For the text-containing cell, return its midpoint in (x, y) coordinate format. 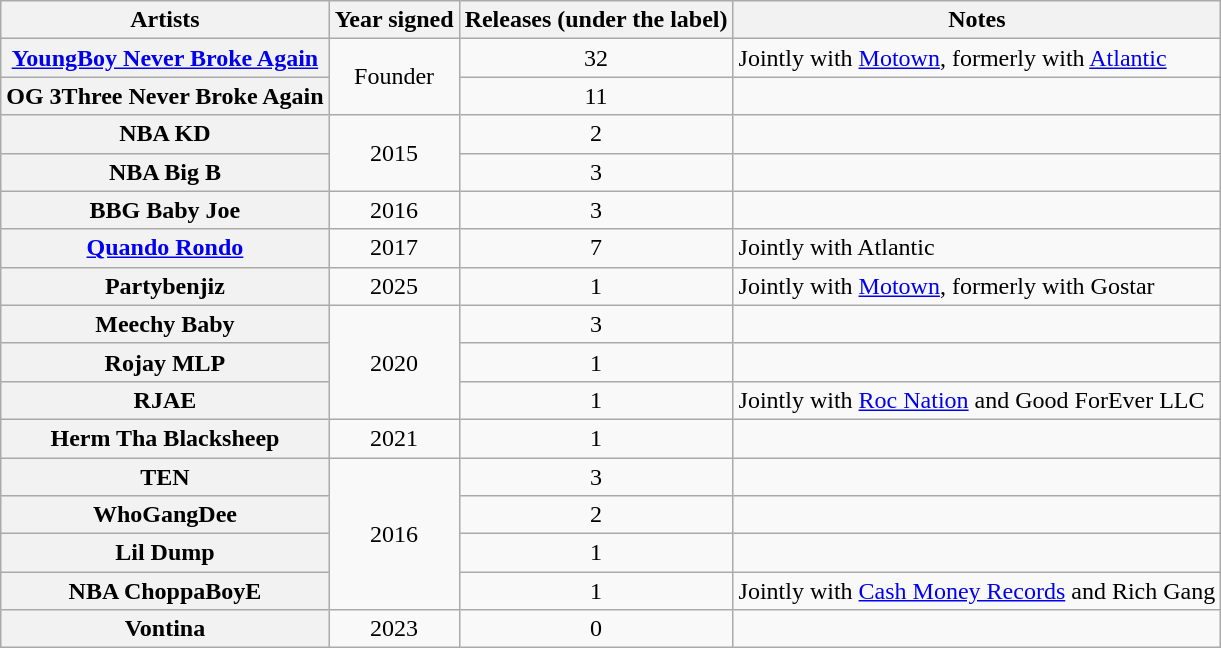
Jointly with Motown, formerly with Atlantic (977, 58)
BBG Baby Joe (165, 210)
2025 (394, 286)
Jointly with Motown, formerly with Gostar (977, 286)
2020 (394, 362)
11 (596, 96)
Meechy Baby (165, 324)
Jointly with Cash Money Records and Rich Gang (977, 591)
Vontina (165, 629)
RJAE (165, 400)
Year signed (394, 20)
32 (596, 58)
TEN (165, 477)
Rojay MLP (165, 362)
Herm Tha Blacksheep (165, 438)
Jointly with Roc Nation and Good ForEver LLC (977, 400)
YoungBoy Never Broke Again (165, 58)
Quando Rondo (165, 248)
Founder (394, 77)
Lil Dump (165, 553)
WhoGangDee (165, 515)
NBA ChoppaBoyE (165, 591)
NBA Big B (165, 172)
2017 (394, 248)
Notes (977, 20)
Artists (165, 20)
Jointly with Atlantic (977, 248)
NBA KD (165, 134)
2015 (394, 153)
0 (596, 629)
2023 (394, 629)
OG 3Three Never Broke Again (165, 96)
7 (596, 248)
Partybenjiz (165, 286)
2021 (394, 438)
Releases (under the label) (596, 20)
